Scan for the cell matching the given text and deliver its (x, y) coordinate at center. 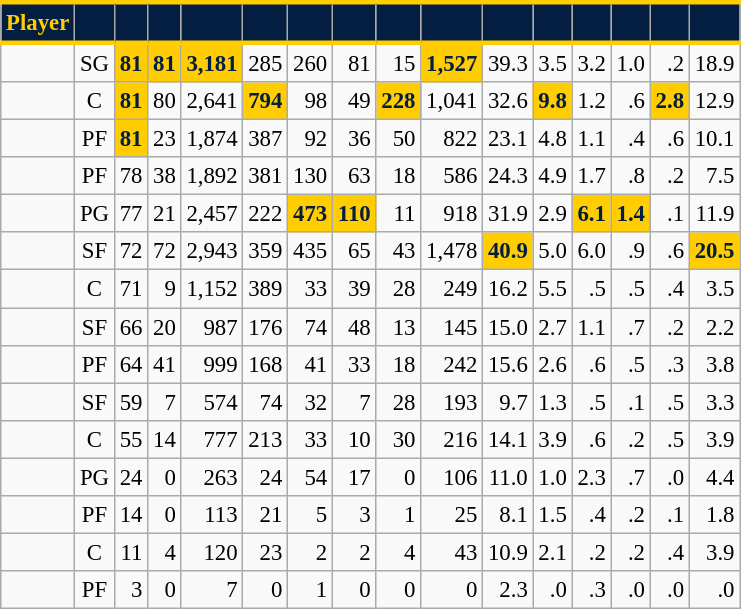
18.9 (714, 62)
1,527 (452, 62)
16.2 (508, 289)
10.1 (714, 139)
777 (212, 439)
3.2 (592, 62)
2.6 (552, 364)
145 (452, 327)
176 (266, 327)
1.2 (592, 101)
4.4 (714, 477)
39.3 (508, 62)
381 (266, 176)
9.8 (552, 101)
5.5 (552, 289)
249 (452, 289)
1,152 (212, 289)
17 (354, 477)
77 (130, 214)
49 (354, 101)
242 (452, 364)
110 (354, 214)
14.1 (508, 439)
213 (266, 439)
260 (310, 62)
822 (452, 139)
32.6 (508, 101)
5 (310, 515)
359 (266, 251)
55 (130, 439)
31.9 (508, 214)
SG (95, 62)
2,641 (212, 101)
2.2 (714, 327)
10 (354, 439)
113 (212, 515)
3.8 (714, 364)
228 (398, 101)
92 (310, 139)
6.1 (592, 214)
389 (266, 289)
Player (38, 22)
1,892 (212, 176)
3.3 (714, 402)
999 (212, 364)
80 (164, 101)
10.9 (508, 552)
11.0 (508, 477)
5.0 (552, 251)
71 (130, 289)
120 (212, 552)
130 (310, 176)
1.8 (714, 515)
2,457 (212, 214)
63 (354, 176)
.8 (630, 176)
6.0 (592, 251)
24.3 (508, 176)
216 (452, 439)
59 (130, 402)
574 (212, 402)
2,943 (212, 251)
193 (452, 402)
48 (354, 327)
20 (164, 327)
987 (212, 327)
50 (398, 139)
98 (310, 101)
65 (354, 251)
794 (266, 101)
586 (452, 176)
15 (398, 62)
78 (130, 176)
15.0 (508, 327)
285 (266, 62)
1,874 (212, 139)
32 (310, 402)
106 (452, 477)
918 (452, 214)
2.1 (552, 552)
3,181 (212, 62)
66 (130, 327)
473 (310, 214)
40.9 (508, 251)
1.4 (630, 214)
8.1 (508, 515)
1.5 (552, 515)
39 (354, 289)
222 (266, 214)
13 (398, 327)
1.3 (552, 402)
9.7 (508, 402)
30 (398, 439)
9 (164, 289)
64 (130, 364)
263 (212, 477)
168 (266, 364)
.9 (630, 251)
2.9 (552, 214)
4.9 (552, 176)
1.7 (592, 176)
20.5 (714, 251)
54 (310, 477)
1,478 (452, 251)
23.1 (508, 139)
4.8 (552, 139)
1,041 (452, 101)
12.9 (714, 101)
2.8 (670, 101)
11.9 (714, 214)
25 (452, 515)
38 (164, 176)
435 (310, 251)
7.5 (714, 176)
387 (266, 139)
15.6 (508, 364)
36 (354, 139)
2.7 (552, 327)
